From the cell containing the given text, extract its center point as [x, y] coordinate. 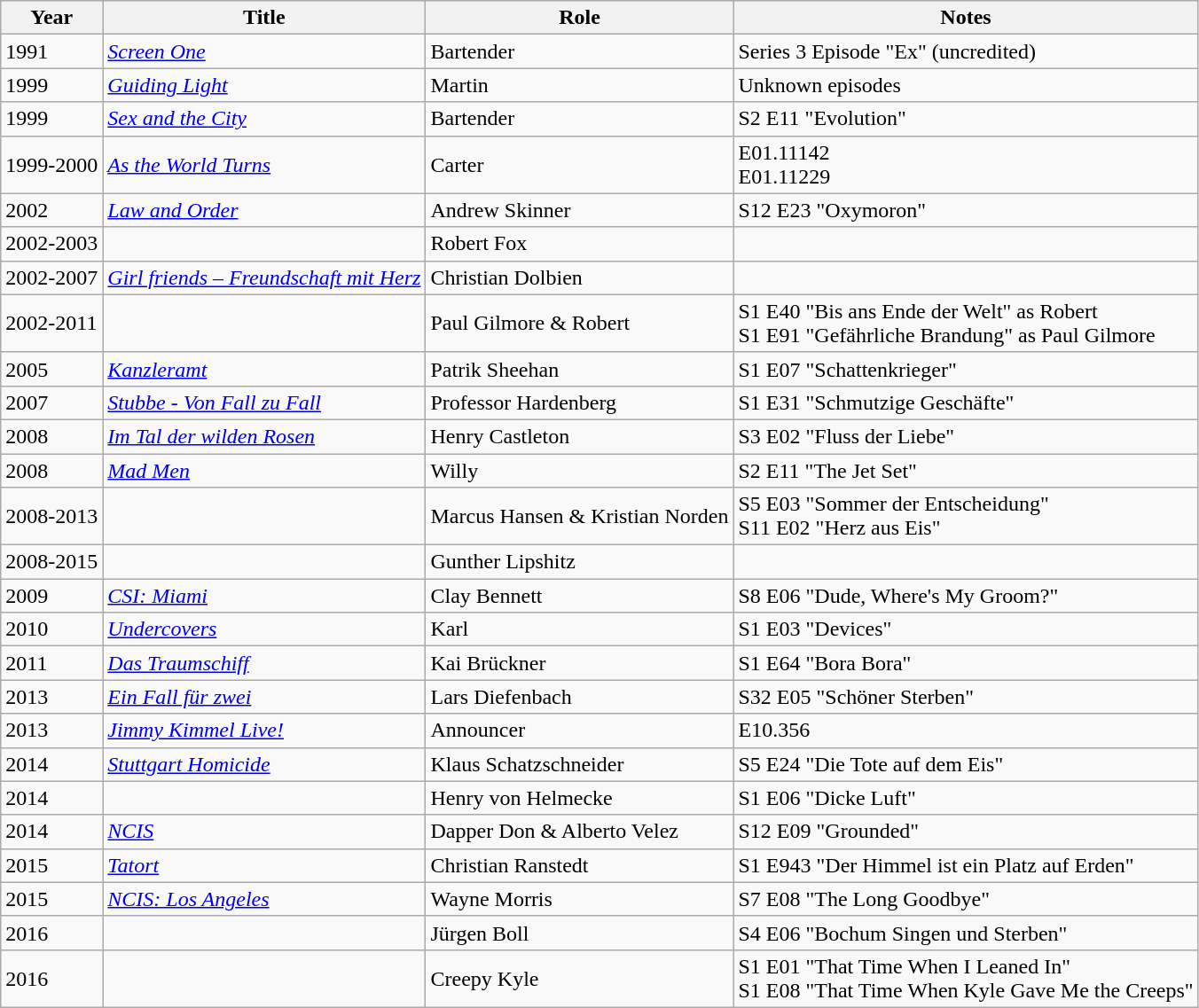
2005 [51, 369]
Tatort [264, 865]
S7 E08 "The Long Goodbye" [966, 899]
2002-2011 [51, 323]
Undercovers [264, 629]
E01.11142E01.11229 [966, 165]
Martin [580, 85]
S1 E03 "Devices" [966, 629]
Wayne Morris [580, 899]
Carter [580, 165]
Girl friends – Freundschaft mit Herz [264, 277]
S1 E07 "Schattenkrieger" [966, 369]
Das Traumschiff [264, 663]
Patrik Sheehan [580, 369]
S1 E06 "Dicke Luft" [966, 798]
1999-2000 [51, 165]
2008-2013 [51, 516]
S8 E06 "Dude, Where's My Groom?" [966, 596]
Sex and the City [264, 119]
2007 [51, 402]
S2 E11 "The Jet Set" [966, 471]
Series 3 Episode "Ex" (uncredited) [966, 51]
Year [51, 18]
S12 E09 "Grounded" [966, 832]
2002 [51, 210]
S5 E24 "Die Tote auf dem Eis" [966, 764]
Im Tal der wilden Rosen [264, 436]
Andrew Skinner [580, 210]
Kai Brückner [580, 663]
Gunther Lipshitz [580, 562]
Creepy Kyle [580, 979]
Henry von Helmecke [580, 798]
Christian Dolbien [580, 277]
S32 E05 "Schöner Sterben" [966, 697]
As the World Turns [264, 165]
Unknown episodes [966, 85]
Title [264, 18]
Paul Gilmore & Robert [580, 323]
Announcer [580, 731]
Clay Bennett [580, 596]
S5 E03 "Sommer der Entscheidung"S11 E02 "Herz aus Eis" [966, 516]
Kanzleramt [264, 369]
2011 [51, 663]
S1 E40 "Bis ans Ende der Welt" as RobertS1 E91 "Gefährliche Brandung" as Paul Gilmore [966, 323]
2002-2003 [51, 244]
S1 E64 "Bora Bora" [966, 663]
Screen One [264, 51]
Mad Men [264, 471]
2009 [51, 596]
Karl [580, 629]
2002-2007 [51, 277]
Jimmy Kimmel Live! [264, 731]
2008-2015 [51, 562]
Dapper Don & Alberto Velez [580, 832]
Role [580, 18]
S1 E01 "That Time When I Leaned In"S1 E08 "That Time When Kyle Gave Me the Creeps" [966, 979]
Klaus Schatzschneider [580, 764]
Marcus Hansen & Kristian Norden [580, 516]
Christian Ranstedt [580, 865]
S3 E02 "Fluss der Liebe" [966, 436]
Guiding Light [264, 85]
Professor Hardenberg [580, 402]
Ein Fall für zwei [264, 697]
Stuttgart Homicide [264, 764]
2010 [51, 629]
S1 E943 "Der Himmel ist ein Platz auf Erden" [966, 865]
Jürgen Boll [580, 933]
Lars Diefenbach [580, 697]
Willy [580, 471]
NCIS: Los Angeles [264, 899]
S1 E31 "Schmutzige Geschäfte" [966, 402]
Robert Fox [580, 244]
Notes [966, 18]
1991 [51, 51]
CSI: Miami [264, 596]
Henry Castleton [580, 436]
S4 E06 "Bochum Singen und Sterben" [966, 933]
S12 E23 "Oxymoron" [966, 210]
S2 E11 "Evolution" [966, 119]
E10.356 [966, 731]
NCIS [264, 832]
Stubbe - Von Fall zu Fall [264, 402]
Law and Order [264, 210]
